For the text-containing cell, return its midpoint in (X, Y) coordinate format. 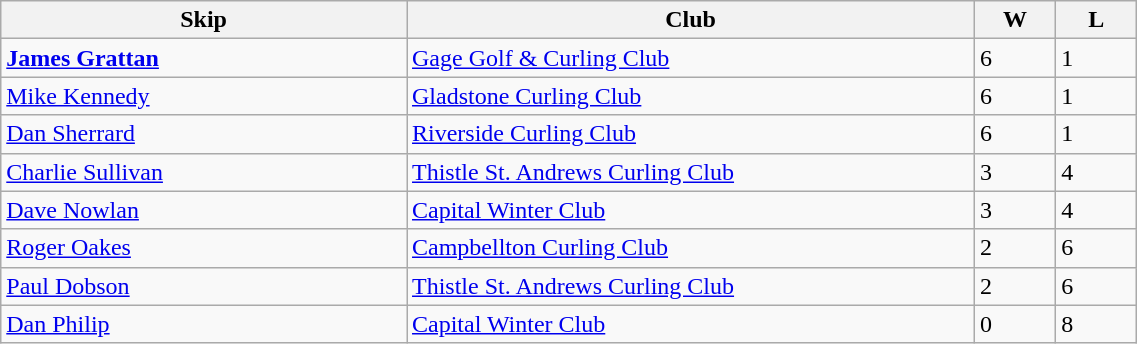
Roger Oakes (204, 248)
Club (690, 20)
W (1016, 20)
Skip (204, 20)
Campbellton Curling Club (690, 248)
0 (1016, 324)
Mike Kennedy (204, 96)
L (1096, 20)
Riverside Curling Club (690, 134)
James Grattan (204, 58)
Dan Sherrard (204, 134)
Gage Golf & Curling Club (690, 58)
Charlie Sullivan (204, 172)
Dan Philip (204, 324)
8 (1096, 324)
Paul Dobson (204, 286)
Gladstone Curling Club (690, 96)
Dave Nowlan (204, 210)
